For the text-containing cell, return its midpoint in [X, Y] coordinate format. 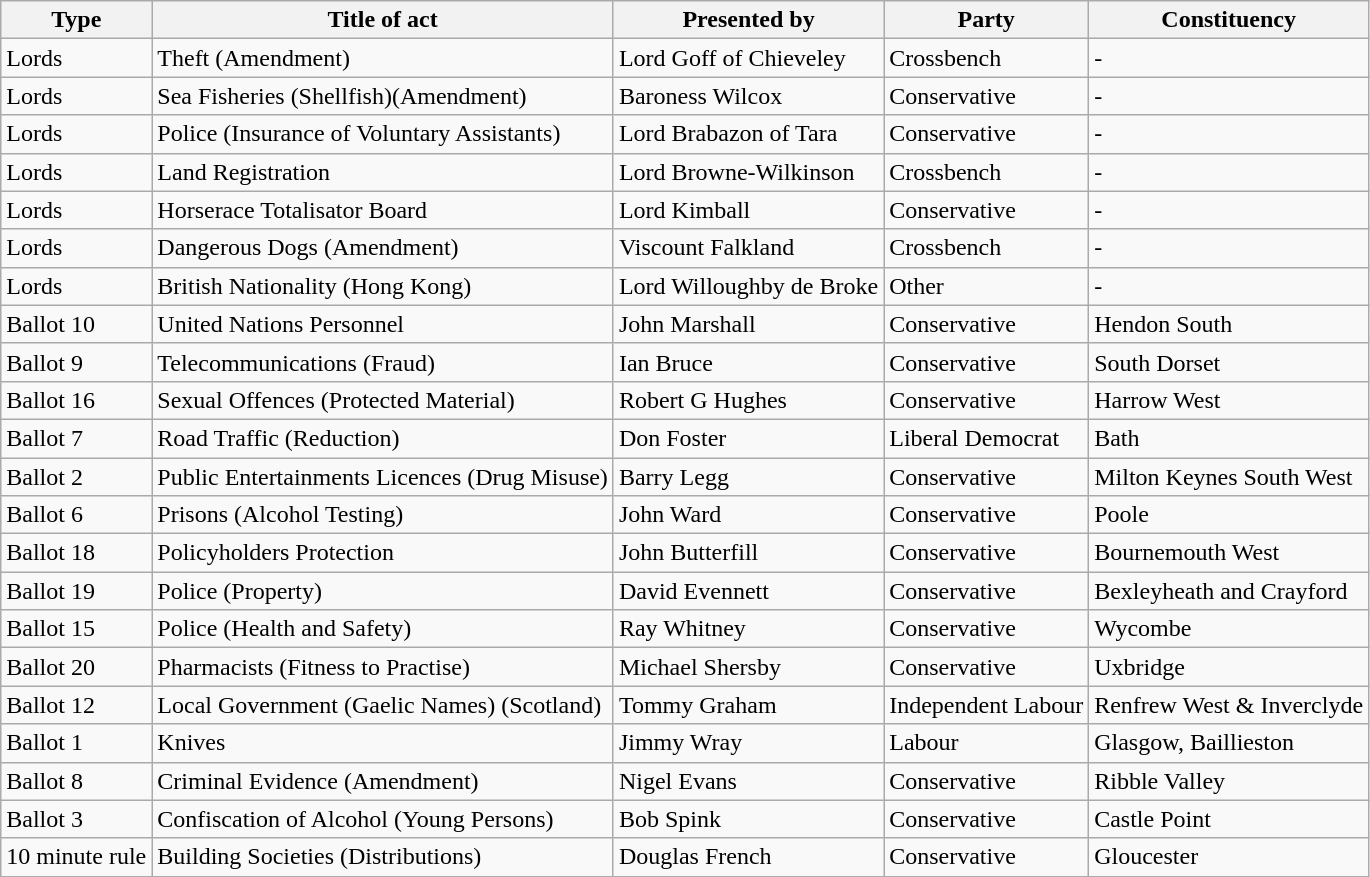
Douglas French [748, 857]
Michael Shersby [748, 667]
Bexleyheath and Crayford [1229, 591]
Bath [1229, 438]
Sea Fisheries (Shellfish)(Amendment) [383, 96]
Sexual Offences (Protected Material) [383, 400]
Road Traffic (Reduction) [383, 438]
Police (Insurance of Voluntary Assistants) [383, 134]
Milton Keynes South West [1229, 477]
Labour [986, 743]
Uxbridge [1229, 667]
Land Registration [383, 172]
Lord Brabazon of Tara [748, 134]
Ballot 2 [76, 477]
Type [76, 20]
Ballot 12 [76, 705]
United Nations Personnel [383, 324]
Pharmacists (Fitness to Practise) [383, 667]
Glasgow, Baillieston [1229, 743]
Poole [1229, 515]
Lord Willoughby de Broke [748, 286]
Ballot 7 [76, 438]
Ballot 15 [76, 629]
Robert G Hughes [748, 400]
Ribble Valley [1229, 781]
Ballot 9 [76, 362]
John Butterfill [748, 553]
Barry Legg [748, 477]
Castle Point [1229, 819]
Local Government (Gaelic Names) (Scotland) [383, 705]
Don Foster [748, 438]
Ian Bruce [748, 362]
Ballot 1 [76, 743]
Other [986, 286]
Independent Labour [986, 705]
British Nationality (Hong Kong) [383, 286]
Bournemouth West [1229, 553]
Confiscation of Alcohol (Young Persons) [383, 819]
Title of act [383, 20]
Jimmy Wray [748, 743]
Ballot 10 [76, 324]
Police (Health and Safety) [383, 629]
Ray Whitney [748, 629]
Ballot 8 [76, 781]
Party [986, 20]
Ballot 20 [76, 667]
Ballot 16 [76, 400]
Theft (Amendment) [383, 58]
Policyholders Protection [383, 553]
Public Entertainments Licences (Drug Misuse) [383, 477]
Tommy Graham [748, 705]
Constituency [1229, 20]
Telecommunications (Fraud) [383, 362]
Ballot 18 [76, 553]
John Marshall [748, 324]
Nigel Evans [748, 781]
Horserace Totalisator Board [383, 210]
Baroness Wilcox [748, 96]
Ballot 3 [76, 819]
Lord Browne-Wilkinson [748, 172]
Renfrew West & Inverclyde [1229, 705]
Harrow West [1229, 400]
Criminal Evidence (Amendment) [383, 781]
Building Societies (Distributions) [383, 857]
David Evennett [748, 591]
10 minute rule [76, 857]
John Ward [748, 515]
Liberal Democrat [986, 438]
Lord Kimball [748, 210]
Gloucester [1229, 857]
Dangerous Dogs (Amendment) [383, 248]
Hendon South [1229, 324]
Bob Spink [748, 819]
Wycombe [1229, 629]
Prisons (Alcohol Testing) [383, 515]
Viscount Falkland [748, 248]
South Dorset [1229, 362]
Knives [383, 743]
Ballot 6 [76, 515]
Presented by [748, 20]
Ballot 19 [76, 591]
Police (Property) [383, 591]
Lord Goff of Chieveley [748, 58]
